Scan for the cell matching the given text and deliver its [x, y] coordinate at center. 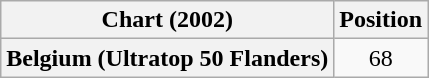
Belgium (Ultratop 50 Flanders) [168, 58]
Position [381, 20]
Chart (2002) [168, 20]
68 [381, 58]
